Detect which cell encompasses the target text, then output its [x, y] center coordinate. 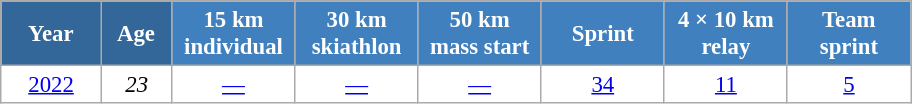
50 km mass start [480, 34]
Year [52, 34]
5 [848, 85]
Age [136, 34]
Sprint [602, 34]
11 [726, 85]
4 × 10 km relay [726, 34]
Team sprint [848, 34]
2022 [52, 85]
34 [602, 85]
23 [136, 85]
30 km skiathlon [356, 34]
15 km individual [234, 34]
